Detect which cell encompasses the target text, then output its (X, Y) center coordinate. 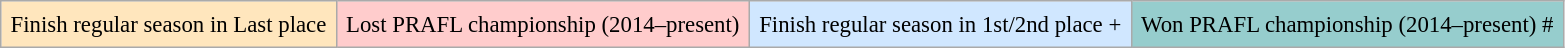
Finish regular season in 1st/2nd place + (940, 24)
Finish regular season in Last place (168, 24)
Won PRAFL championship (2014–present) # (1347, 24)
Lost PRAFL championship (2014–present) (542, 24)
